Find where the given text appears and provide that cell's center as [x, y] coordinate. 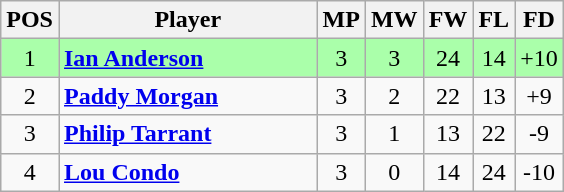
+9 [540, 96]
FW [448, 20]
FL [494, 20]
Paddy Morgan [188, 96]
POS [30, 20]
Philip Tarrant [188, 134]
-10 [540, 172]
FD [540, 20]
Ian Anderson [188, 58]
0 [394, 172]
+10 [540, 58]
Player [188, 20]
-9 [540, 134]
Lou Condo [188, 172]
MP [341, 20]
MW [394, 20]
4 [30, 172]
